Find where the given text appears and provide that cell's center as [X, Y] coordinate. 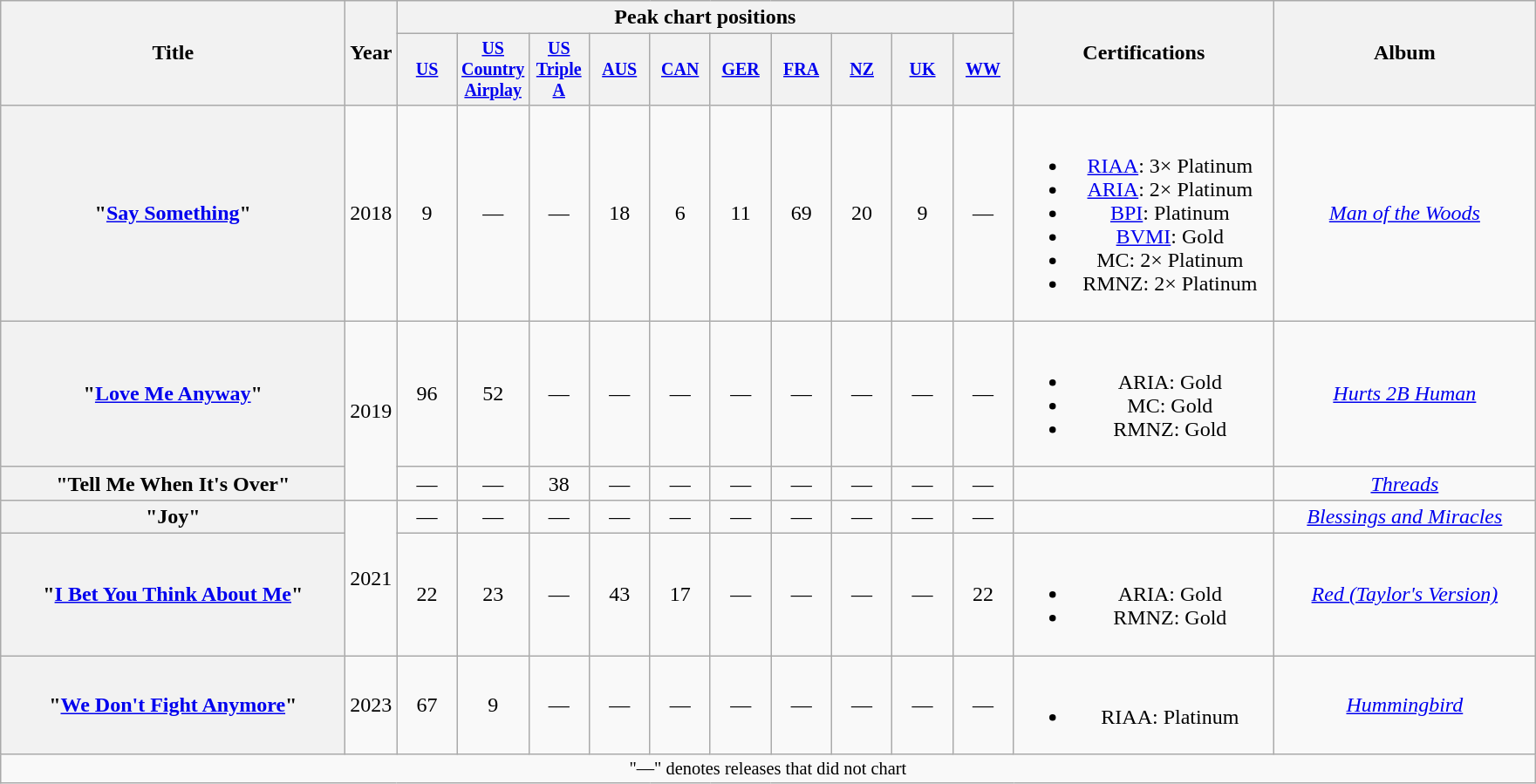
RIAA: Platinum [1144, 705]
69 [801, 213]
"—" denotes releases that did not chart [768, 769]
US Country Airplay [493, 70]
2018 [372, 213]
FRA [801, 70]
Peak chart positions [705, 17]
ARIA: GoldMC: GoldRMNZ: Gold [1144, 394]
11 [740, 213]
96 [427, 394]
ARIA: GoldRMNZ: Gold [1144, 595]
Title [173, 53]
43 [619, 595]
2019 [372, 410]
Red (Taylor's Version) [1404, 595]
Man of the Woods [1404, 213]
Certifications [1144, 53]
RIAA: 3× PlatinumARIA: 2× PlatinumBPI: PlatinumBVMI: GoldMC: 2× PlatinumRMNZ: 2× Platinum [1144, 213]
Threads [1404, 483]
38 [558, 483]
GER [740, 70]
Blessings and Miracles [1404, 516]
18 [619, 213]
"I Bet You Think About Me" [173, 595]
"Say Something" [173, 213]
"Tell Me When It's Over" [173, 483]
52 [493, 394]
Hummingbird [1404, 705]
67 [427, 705]
US [427, 70]
17 [680, 595]
UK [923, 70]
"Love Me Anyway" [173, 394]
"Joy" [173, 516]
6 [680, 213]
2021 [372, 577]
23 [493, 595]
20 [862, 213]
"We Don't Fight Anymore" [173, 705]
Hurts 2B Human [1404, 394]
WW [982, 70]
Year [372, 53]
NZ [862, 70]
2023 [372, 705]
AUS [619, 70]
CAN [680, 70]
US Triple A [558, 70]
Album [1404, 53]
